Pinpoint the cell where the given text exists, returning its [X, Y] midpoint coordinate. 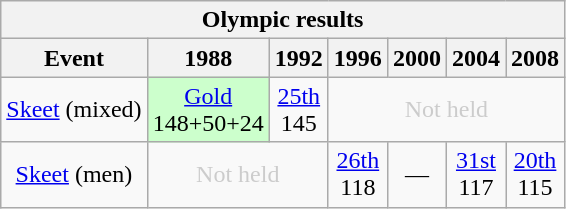
— [416, 174]
31st117 [476, 174]
1988 [208, 58]
Skeet (mixed) [74, 110]
1992 [298, 58]
2000 [416, 58]
20th115 [536, 174]
Olympic results [283, 20]
Event [74, 58]
26th118 [358, 174]
Skeet (men) [74, 174]
2008 [536, 58]
2004 [476, 58]
Gold148+50+24 [208, 110]
1996 [358, 58]
25th145 [298, 110]
